Return the [X, Y] coordinate for the center point of the cell that contains the specified text.  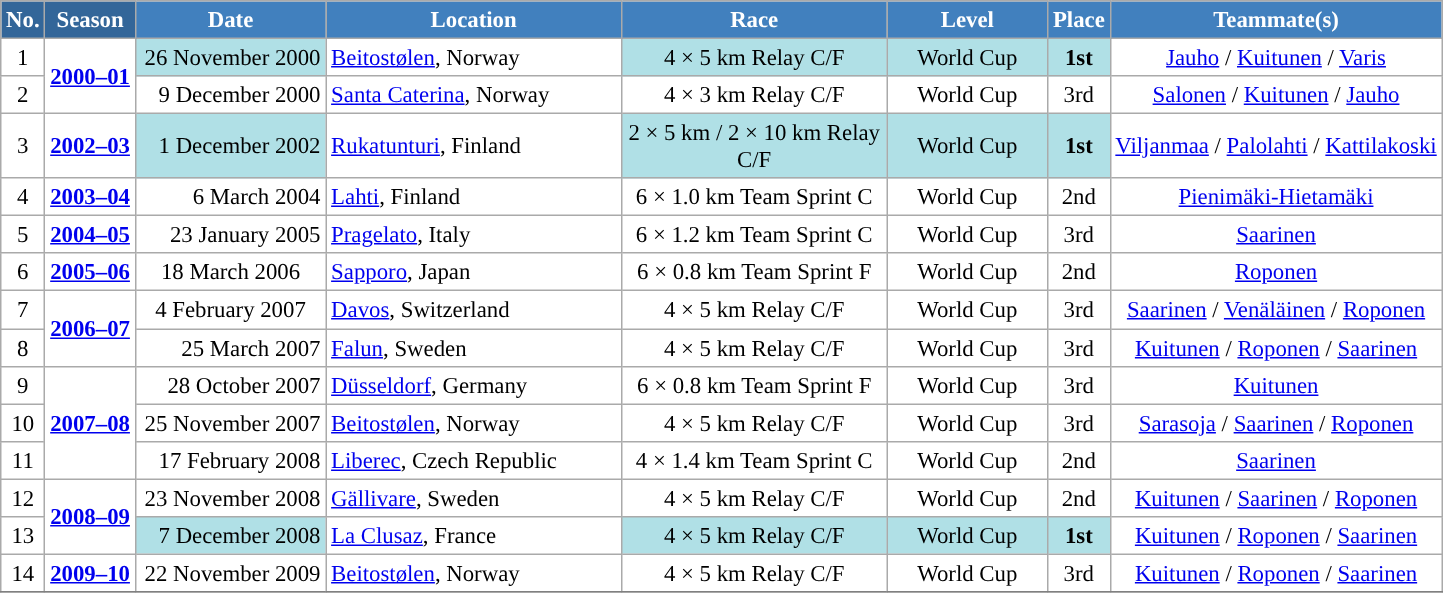
Location [474, 20]
4 [23, 197]
Falun, Sweden [474, 348]
2003–04 [90, 197]
Roponen [1276, 273]
2005–06 [90, 273]
Pienimäki-Hietamäki [1276, 197]
2008–09 [90, 516]
Date [230, 20]
5 [23, 235]
2004–05 [90, 235]
3 [23, 146]
Level [968, 20]
7 December 2008 [230, 536]
28 October 2007 [230, 385]
Viljanmaa / Palolahti / Kattilakoski [1276, 146]
Saarinen / Venäläinen / Roponen [1276, 310]
2007–08 [90, 422]
26 November 2000 [230, 58]
Davos, Switzerland [474, 310]
14 [23, 573]
11 [23, 460]
Kuitunen [1276, 385]
13 [23, 536]
23 January 2005 [230, 235]
7 [23, 310]
10 [23, 423]
Rukatunturi, Finland [474, 146]
2000–01 [90, 76]
Liberec, Czech Republic [474, 460]
12 [23, 498]
25 March 2007 [230, 348]
9 [23, 385]
Place [1079, 20]
8 [23, 348]
4 × 1.4 km Team Sprint C [754, 460]
6 [23, 273]
2 × 5 km / 2 × 10 km Relay C/F [754, 146]
2009–10 [90, 573]
Teammate(s) [1276, 20]
1 [23, 58]
La Clusaz, France [474, 536]
Pragelato, Italy [474, 235]
22 November 2009 [230, 573]
25 November 2007 [230, 423]
Sarasoja / Saarinen / Roponen [1276, 423]
17 February 2008 [230, 460]
Race [754, 20]
No. [23, 20]
18 March 2006 [230, 273]
Sapporo, Japan [474, 273]
4 February 2007 [230, 310]
Jauho / Kuitunen / Varis [1276, 58]
6 × 1.2 km Team Sprint C [754, 235]
4 × 3 km Relay C/F [754, 95]
Gällivare, Sweden [474, 498]
Santa Caterina, Norway [474, 95]
2006–07 [90, 328]
6 March 2004 [230, 197]
9 December 2000 [230, 95]
Kuitunen / Saarinen / Roponen [1276, 498]
Season [90, 20]
Düsseldorf, Germany [474, 385]
1 December 2002 [230, 146]
2002–03 [90, 146]
2 [23, 95]
Salonen / Kuitunen / Jauho [1276, 95]
23 November 2008 [230, 498]
Lahti, Finland [474, 197]
6 × 1.0 km Team Sprint C [754, 197]
